Capture the cell that displays the provided text and extract its (x, y) central coordinate. 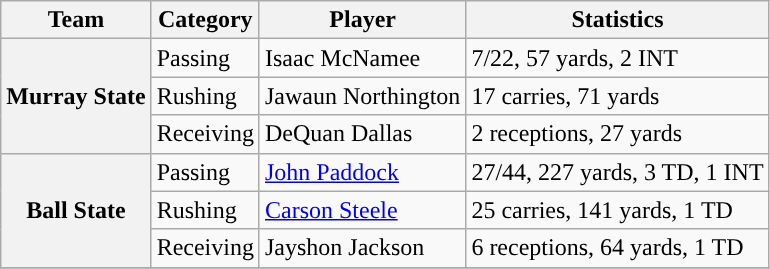
Jayshon Jackson (362, 248)
Murray State (76, 96)
DeQuan Dallas (362, 134)
Ball State (76, 210)
John Paddock (362, 172)
Jawaun Northington (362, 96)
27/44, 227 yards, 3 TD, 1 INT (618, 172)
Player (362, 20)
7/22, 57 yards, 2 INT (618, 58)
Statistics (618, 20)
6 receptions, 64 yards, 1 TD (618, 248)
25 carries, 141 yards, 1 TD (618, 210)
Team (76, 20)
Carson Steele (362, 210)
Category (205, 20)
2 receptions, 27 yards (618, 134)
Isaac McNamee (362, 58)
17 carries, 71 yards (618, 96)
